Search for the cell housing the specified text and yield its (x, y) center coordinate. 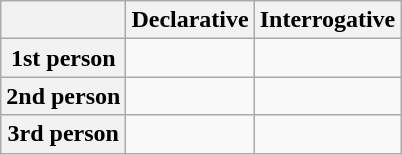
3rd person (64, 134)
Declarative (190, 20)
Interrogative (328, 20)
1st person (64, 58)
2nd person (64, 96)
